Return the [x, y] coordinate for the center point of the cell that contains the specified text.  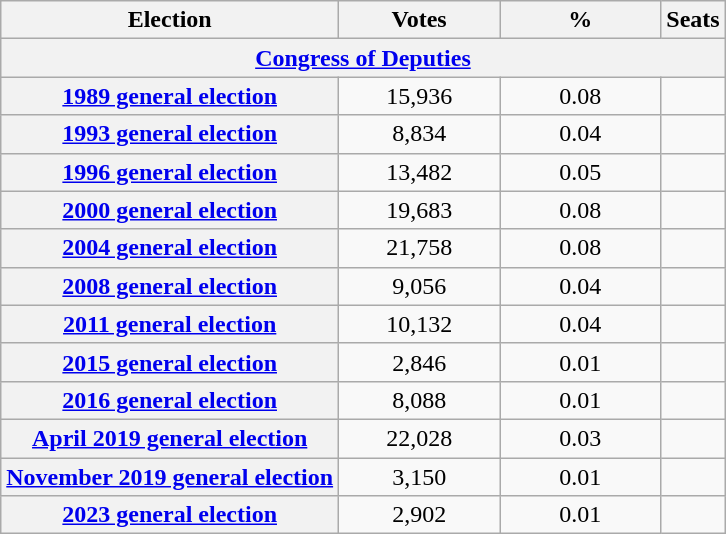
8,088 [420, 400]
Election [170, 20]
8,834 [420, 134]
2011 general election [170, 324]
2015 general election [170, 362]
3,150 [420, 477]
0.05 [580, 172]
2,902 [420, 515]
9,056 [420, 286]
Seats [693, 20]
2023 general election [170, 515]
22,028 [420, 438]
2004 general election [170, 248]
19,683 [420, 210]
Votes [420, 20]
Congress of Deputies [363, 58]
1996 general election [170, 172]
2016 general election [170, 400]
13,482 [420, 172]
10,132 [420, 324]
0.03 [580, 438]
15,936 [420, 96]
2,846 [420, 362]
2008 general election [170, 286]
2000 general election [170, 210]
April 2019 general election [170, 438]
21,758 [420, 248]
% [580, 20]
1993 general election [170, 134]
1989 general election [170, 96]
November 2019 general election [170, 477]
